Search for the cell housing the specified text and yield its (x, y) center coordinate. 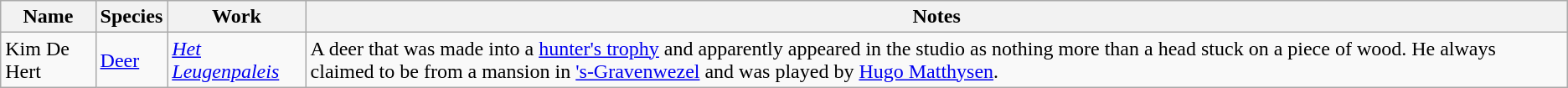
Name (49, 17)
Kim De Hert (49, 60)
Deer (132, 60)
Het Leugenpaleis (236, 60)
Notes (936, 17)
Species (132, 17)
Work (236, 17)
